Find where the given text appears and provide that cell's center as [X, Y] coordinate. 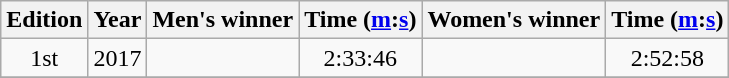
2:52:58 [668, 58]
2:33:46 [360, 58]
Women's winner [514, 20]
1st [44, 58]
Year [118, 20]
Edition [44, 20]
2017 [118, 58]
Men's winner [223, 20]
